Return (x, y) of the center of cell containing provided text 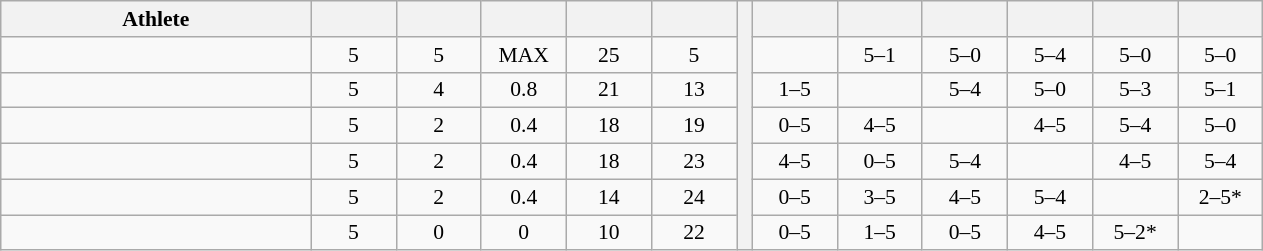
5–3 (1136, 90)
MAX (524, 55)
Athlete (156, 19)
21 (608, 90)
24 (694, 197)
22 (694, 233)
5–2* (1136, 233)
3–5 (880, 197)
25 (608, 55)
0.8 (524, 90)
19 (694, 126)
14 (608, 197)
4 (438, 90)
13 (694, 90)
10 (608, 233)
2–5* (1220, 197)
23 (694, 162)
